Return the (x, y) coordinate for the center point of the cell that contains the specified text.  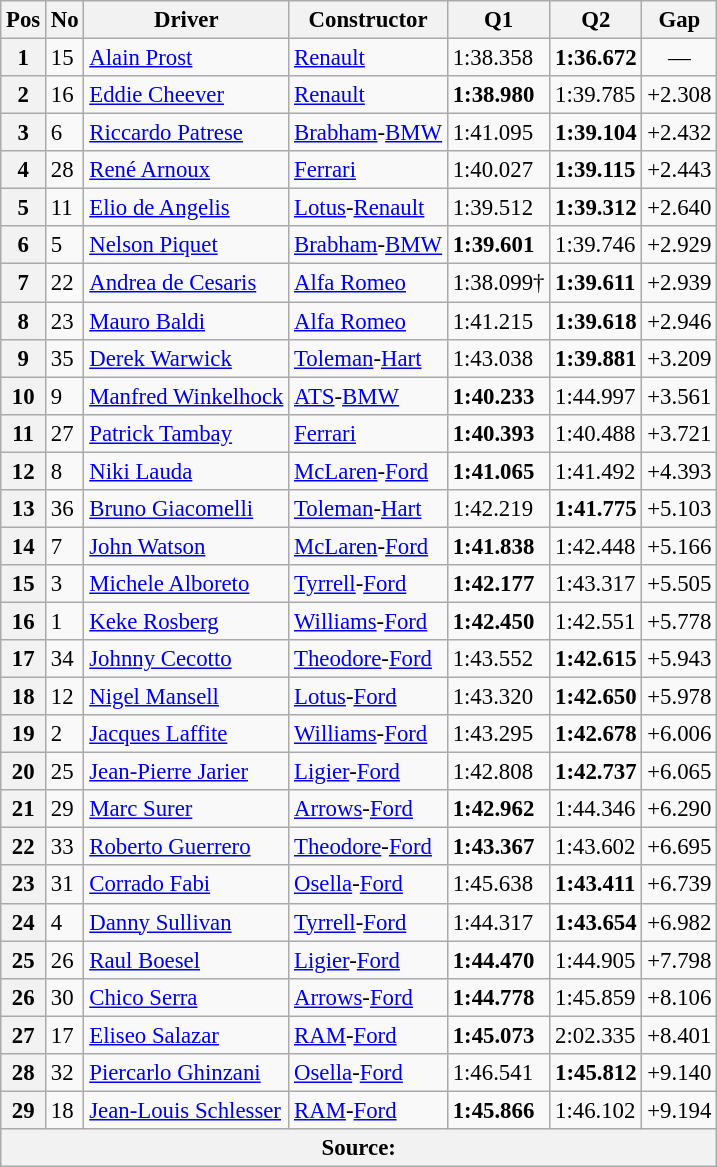
Piercarlo Ghinzani (186, 1073)
John Watson (186, 546)
+5.778 (680, 621)
+8.401 (680, 1035)
1:41.492 (596, 471)
13 (24, 509)
Andrea de Cesaris (186, 283)
1:44.346 (596, 809)
1:38.099† (498, 283)
1:42.962 (498, 809)
Jacques Laffite (186, 734)
+8.106 (680, 997)
1:39.512 (498, 208)
21 (24, 809)
1:43.602 (596, 847)
1:43.317 (596, 584)
1:42.650 (596, 697)
14 (24, 546)
— (680, 58)
Raul Boesel (186, 960)
Driver (186, 20)
36 (65, 509)
1:39.746 (596, 245)
1:44.778 (498, 997)
1:45.073 (498, 1035)
Corrado Fabi (186, 885)
1:46.102 (596, 1110)
32 (65, 1073)
Johnny Cecotto (186, 659)
Elio de Angelis (186, 208)
Manfred Winkelhock (186, 396)
1:42.678 (596, 734)
1:43.038 (498, 358)
Nelson Piquet (186, 245)
Lotus-Renault (368, 208)
Q2 (596, 20)
1:42.808 (498, 772)
1:42.448 (596, 546)
19 (24, 734)
1:39.785 (596, 95)
Michele Alboreto (186, 584)
30 (65, 997)
+6.065 (680, 772)
1:45.859 (596, 997)
+2.640 (680, 208)
Riccardo Patrese (186, 133)
+2.946 (680, 321)
Mauro Baldi (186, 321)
Lotus-Ford (368, 697)
Alain Prost (186, 58)
+5.978 (680, 697)
1:39.618 (596, 321)
+6.290 (680, 809)
+6.982 (680, 922)
1:40.488 (596, 433)
1:41.215 (498, 321)
Q1 (498, 20)
1:44.470 (498, 960)
1:46.541 (498, 1073)
1:41.775 (596, 509)
+3.561 (680, 396)
1:40.027 (498, 170)
Jean-Louis Schlesser (186, 1110)
1:38.358 (498, 58)
24 (24, 922)
Bruno Giacomelli (186, 509)
+2.939 (680, 283)
Keke Rosberg (186, 621)
+6.695 (680, 847)
1:44.997 (596, 396)
1:43.654 (596, 922)
1:40.233 (498, 396)
+2.308 (680, 95)
1:43.552 (498, 659)
1:42.219 (498, 509)
1:45.812 (596, 1073)
1:39.104 (596, 133)
Pos (24, 20)
1:42.551 (596, 621)
Chico Serra (186, 997)
35 (65, 358)
+2.443 (680, 170)
33 (65, 847)
1:41.065 (498, 471)
Danny Sullivan (186, 922)
2:02.335 (596, 1035)
Roberto Guerrero (186, 847)
+9.140 (680, 1073)
+9.194 (680, 1110)
+2.929 (680, 245)
No (65, 20)
1:43.320 (498, 697)
Source: (359, 1148)
+5.103 (680, 509)
1:43.367 (498, 847)
10 (24, 396)
Marc Surer (186, 809)
Eddie Cheever (186, 95)
1:38.980 (498, 95)
1:45.638 (498, 885)
+3.209 (680, 358)
1:42.737 (596, 772)
+7.798 (680, 960)
1:42.450 (498, 621)
Gap (680, 20)
1:45.866 (498, 1110)
1:44.317 (498, 922)
+4.393 (680, 471)
René Arnoux (186, 170)
+6.739 (680, 885)
+2.432 (680, 133)
1:43.295 (498, 734)
1:41.095 (498, 133)
Jean-Pierre Jarier (186, 772)
1:42.177 (498, 584)
Nigel Mansell (186, 697)
Patrick Tambay (186, 433)
1:42.615 (596, 659)
+5.166 (680, 546)
1:36.672 (596, 58)
ATS-BMW (368, 396)
+5.943 (680, 659)
1:43.411 (596, 885)
31 (65, 885)
Constructor (368, 20)
1:44.905 (596, 960)
Eliseo Salazar (186, 1035)
Derek Warwick (186, 358)
1:40.393 (498, 433)
1:39.312 (596, 208)
+3.721 (680, 433)
+5.505 (680, 584)
34 (65, 659)
Niki Lauda (186, 471)
+6.006 (680, 734)
20 (24, 772)
1:39.881 (596, 358)
1:39.115 (596, 170)
1:39.601 (498, 245)
1:39.611 (596, 283)
1:41.838 (498, 546)
